Locate the cell with the specified text and output its (x, y) center coordinate. 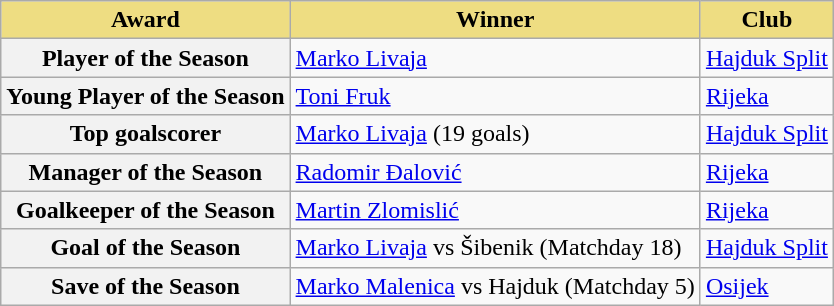
Save of the Season (146, 286)
Radomir Đalović (495, 172)
Osijek (766, 286)
Marko Livaja (19 goals) (495, 134)
Young Player of the Season (146, 96)
Martin Zlomislić (495, 210)
Player of the Season (146, 58)
Marko Livaja vs Šibenik (Matchday 18) (495, 248)
Marko Malenica vs Hajduk (Matchday 5) (495, 286)
Goalkeeper of the Season (146, 210)
Club (766, 20)
Winner (495, 20)
Manager of the Season (146, 172)
Top goalscorer (146, 134)
Goal of the Season (146, 248)
Marko Livaja (495, 58)
Toni Fruk (495, 96)
Award (146, 20)
